Find where the given text appears and provide that cell's center as [X, Y] coordinate. 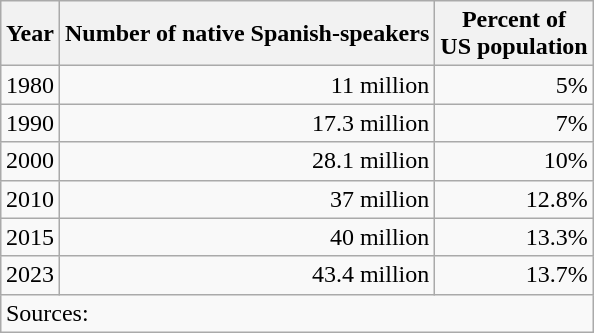
1990 [30, 123]
Sources: [296, 313]
10% [514, 161]
2000 [30, 161]
5% [514, 85]
2023 [30, 275]
17.3 million [246, 123]
43.4 million [246, 275]
Percent ofUS population [514, 34]
28.1 million [246, 161]
Number of native Spanish-speakers [246, 34]
13.3% [514, 237]
37 million [246, 199]
12.8% [514, 199]
40 million [246, 237]
Year [30, 34]
11 million [246, 85]
7% [514, 123]
1980 [30, 85]
2015 [30, 237]
2010 [30, 199]
13.7% [514, 275]
